Provide the (x, y) coordinate of the cell's center where the given text is located.  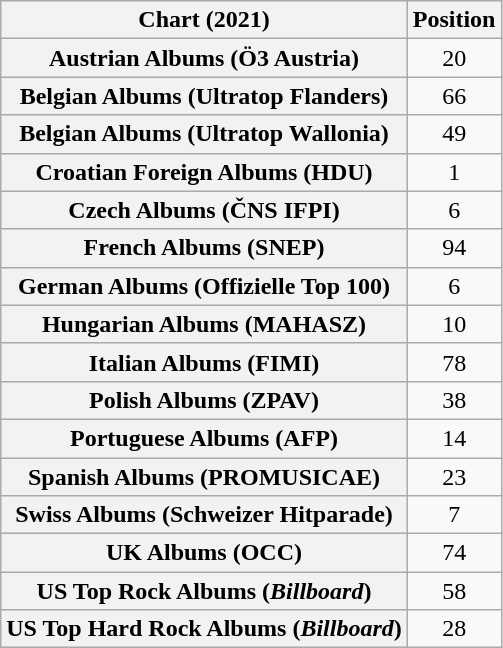
Polish Albums (ZPAV) (204, 400)
German Albums (Offizielle Top 100) (204, 286)
French Albums (SNEP) (204, 248)
US Top Hard Rock Albums (Billboard) (204, 629)
Portuguese Albums (AFP) (204, 438)
Czech Albums (ČNS IFPI) (204, 210)
Swiss Albums (Schweizer Hitparade) (204, 515)
Italian Albums (FIMI) (204, 362)
10 (454, 324)
74 (454, 553)
49 (454, 134)
78 (454, 362)
Belgian Albums (Ultratop Wallonia) (204, 134)
94 (454, 248)
US Top Rock Albums (Billboard) (204, 591)
38 (454, 400)
Position (454, 20)
Croatian Foreign Albums (HDU) (204, 172)
Austrian Albums (Ö3 Austria) (204, 58)
Spanish Albums (PROMUSICAE) (204, 477)
58 (454, 591)
Belgian Albums (Ultratop Flanders) (204, 96)
28 (454, 629)
Hungarian Albums (MAHASZ) (204, 324)
Chart (2021) (204, 20)
14 (454, 438)
7 (454, 515)
66 (454, 96)
1 (454, 172)
UK Albums (OCC) (204, 553)
20 (454, 58)
23 (454, 477)
